Return the [x, y] coordinate for the center point of the cell that contains the specified text.  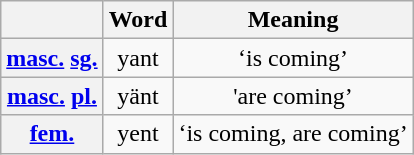
masc. pl. [52, 96]
fem. [52, 134]
masc. sg. [52, 58]
‘is coming’ [293, 58]
Word [138, 20]
yänt [138, 96]
'are coming’ [293, 96]
yant [138, 58]
‘is coming, are coming’ [293, 134]
yent [138, 134]
Meaning [293, 20]
